Output the (X, Y) coordinate of the center of the cell containing the given text.  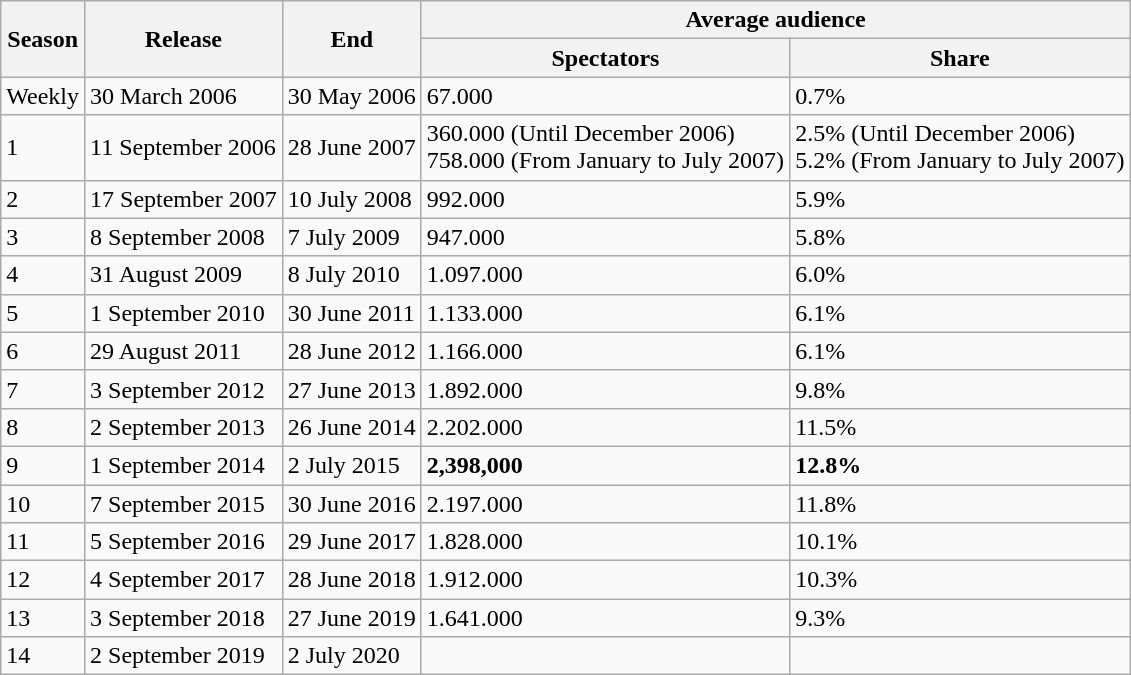
2.202.000 (605, 427)
5 September 2016 (184, 542)
End (352, 39)
4 September 2017 (184, 580)
9.3% (960, 618)
5.8% (960, 237)
2 September 2019 (184, 656)
947.000 (605, 237)
10.3% (960, 580)
1.892.000 (605, 389)
360.000 (Until December 2006)758.000 (From January to July 2007) (605, 148)
3 September 2018 (184, 618)
3 September 2012 (184, 389)
5 (43, 313)
10 July 2008 (352, 199)
2.197.000 (605, 503)
8 July 2010 (352, 275)
5.9% (960, 199)
4 (43, 275)
6.0% (960, 275)
28 June 2012 (352, 351)
28 June 2007 (352, 148)
11 September 2006 (184, 148)
992.000 (605, 199)
29 August 2011 (184, 351)
12 (43, 580)
1.133.000 (605, 313)
11 (43, 542)
27 June 2019 (352, 618)
17 September 2007 (184, 199)
10 (43, 503)
8 September 2008 (184, 237)
0.7% (960, 96)
Share (960, 58)
8 (43, 427)
11.5% (960, 427)
9.8% (960, 389)
2.5% (Until December 2006)5.2% (From January to July 2007) (960, 148)
2 July 2015 (352, 465)
10.1% (960, 542)
30 March 2006 (184, 96)
1.828.000 (605, 542)
1.166.000 (605, 351)
2 July 2020 (352, 656)
30 June 2016 (352, 503)
2 September 2013 (184, 427)
26 June 2014 (352, 427)
67.000 (605, 96)
7 (43, 389)
27 June 2013 (352, 389)
31 August 2009 (184, 275)
14 (43, 656)
7 July 2009 (352, 237)
9 (43, 465)
30 May 2006 (352, 96)
1 September 2010 (184, 313)
30 June 2011 (352, 313)
2 (43, 199)
Season (43, 39)
11.8% (960, 503)
Weekly (43, 96)
Spectators (605, 58)
1 (43, 148)
6 (43, 351)
1 September 2014 (184, 465)
1.912.000 (605, 580)
13 (43, 618)
1.097.000 (605, 275)
Release (184, 39)
7 September 2015 (184, 503)
1.641.000 (605, 618)
Average audience (776, 20)
12.8% (960, 465)
28 June 2018 (352, 580)
2,398,000 (605, 465)
3 (43, 237)
29 June 2017 (352, 542)
